Find where the given text appears and provide that cell's center as [x, y] coordinate. 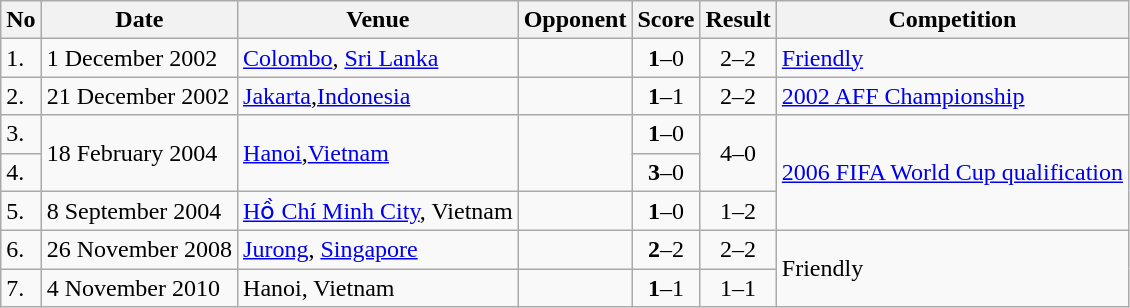
6. [21, 250]
3–0 [666, 172]
Hanoi,Vietnam [378, 153]
Colombo, Sri Lanka [378, 58]
Hanoi, Vietnam [378, 288]
Venue [378, 20]
5. [21, 211]
2. [21, 96]
2002 AFF Championship [952, 96]
18 February 2004 [139, 153]
4–0 [738, 153]
Hồ Chí Minh City, Vietnam [378, 211]
8 September 2004 [139, 211]
2006 FIFA World Cup qualification [952, 173]
1 December 2002 [139, 58]
1. [21, 58]
Jurong, Singapore [378, 250]
Opponent [575, 20]
1–2 [738, 211]
4 November 2010 [139, 288]
7. [21, 288]
Competition [952, 20]
26 November 2008 [139, 250]
Score [666, 20]
Jakarta,Indonesia [378, 96]
3. [21, 134]
21 December 2002 [139, 96]
Result [738, 20]
Date [139, 20]
No [21, 20]
4. [21, 172]
